Identify which cell holds the provided text, then report its [x, y] central coordinate. 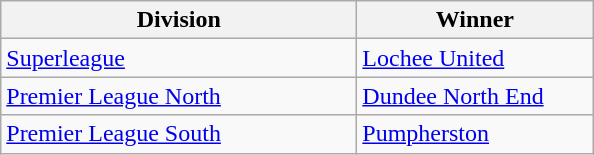
Premier League North [179, 96]
Pumpherston [475, 134]
Lochee United [475, 58]
Dundee North End [475, 96]
Winner [475, 20]
Superleague [179, 58]
Division [179, 20]
Premier League South [179, 134]
